Pinpoint the cell where the given text exists, returning its (x, y) midpoint coordinate. 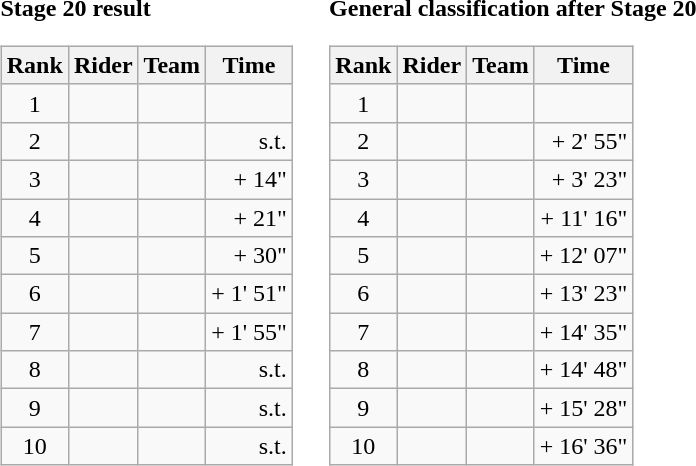
+ 11' 16" (584, 217)
+ 15' 28" (584, 408)
+ 14" (250, 179)
+ 1' 55" (250, 332)
+ 21" (250, 217)
+ 30" (250, 256)
+ 3' 23" (584, 179)
+ 13' 23" (584, 294)
+ 2' 55" (584, 141)
+ 16' 36" (584, 446)
+ 14' 48" (584, 370)
+ 1' 51" (250, 294)
+ 14' 35" (584, 332)
+ 12' 07" (584, 256)
